Pinpoint the cell where the given text exists, returning its (X, Y) midpoint coordinate. 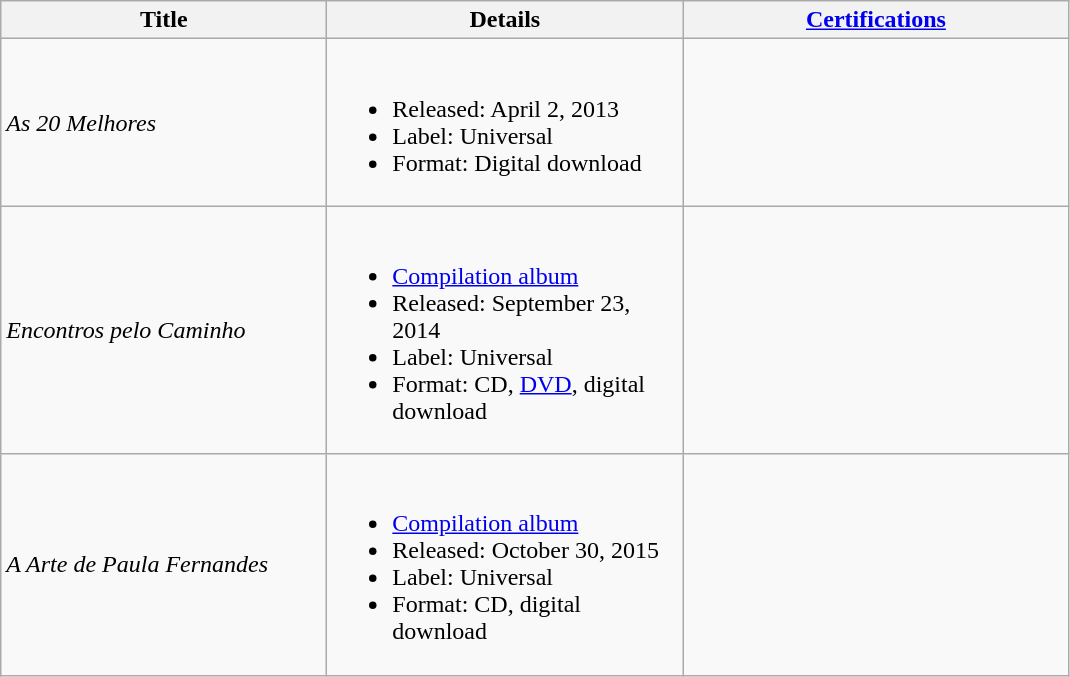
Compilation albumReleased: October 30, 2015Label: UniversalFormat: CD, digital download (505, 564)
A Arte de Paula Fernandes (164, 564)
Released: April 2, 2013Label: UniversalFormat: Digital download (505, 122)
As 20 Melhores (164, 122)
Compilation albumReleased: September 23, 2014Label: UniversalFormat: CD, DVD, digital download (505, 330)
Encontros pelo Caminho (164, 330)
Details (505, 20)
Title (164, 20)
Certifications (876, 20)
